Find where the given text appears and provide that cell's center as (x, y) coordinate. 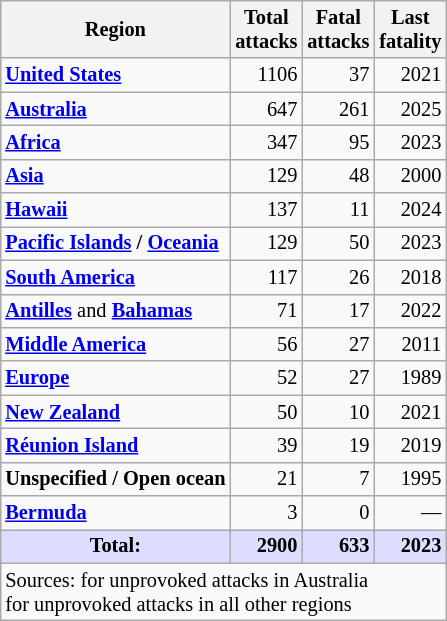
2024 (410, 210)
633 (338, 547)
United States (115, 75)
Bermuda (115, 513)
10 (338, 412)
1106 (266, 75)
39 (266, 446)
Europe (115, 378)
2019 (410, 446)
0 (338, 513)
2025 (410, 109)
Australia (115, 109)
South America (115, 277)
1995 (410, 479)
21 (266, 479)
37 (338, 75)
2000 (410, 176)
2022 (410, 311)
137 (266, 210)
117 (266, 277)
Asia (115, 176)
Fatalattacks (338, 30)
2900 (266, 547)
17 (338, 311)
Totalattacks (266, 30)
71 (266, 311)
Unspecified / Open ocean (115, 479)
Middle America (115, 345)
48 (338, 176)
2018 (410, 277)
26 (338, 277)
19 (338, 446)
Region (115, 30)
3 (266, 513)
347 (266, 143)
New Zealand (115, 412)
— (410, 513)
7 (338, 479)
Réunion Island (115, 446)
56 (266, 345)
Lastfatality (410, 30)
11 (338, 210)
Total: (115, 547)
261 (338, 109)
2011 (410, 345)
Africa (115, 143)
Antilles and Bahamas (115, 311)
95 (338, 143)
Sources: for unprovoked attacks in Australia for unprovoked attacks in all other regions (223, 592)
647 (266, 109)
52 (266, 378)
1989 (410, 378)
Hawaii (115, 210)
Pacific Islands / Oceania (115, 244)
